Capture the cell that displays the provided text and extract its (X, Y) central coordinate. 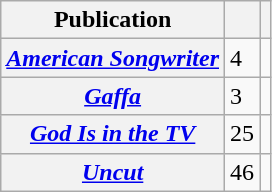
God Is in the TV (113, 134)
25 (242, 134)
46 (242, 172)
American Songwriter (113, 58)
Publication (113, 20)
3 (242, 96)
Uncut (113, 172)
4 (242, 58)
Gaffa (113, 96)
